For the text-containing cell, return its midpoint in [X, Y] coordinate format. 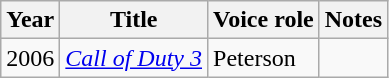
Call of Duty 3 [134, 58]
2006 [30, 58]
Peterson [264, 58]
Year [30, 20]
Notes [353, 20]
Title [134, 20]
Voice role [264, 20]
